Determine the (x, y) coordinate at the center of the cell enclosing the given text.  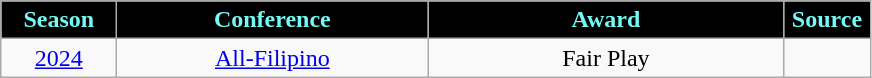
Award (606, 20)
All-Filipino (272, 58)
Conference (272, 20)
2024 (59, 58)
Source (827, 20)
Fair Play (606, 58)
Season (59, 20)
